Return (x, y) of the center of cell containing provided text 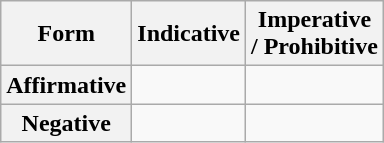
Affirmative (66, 85)
Imperative/ Prohibitive (315, 34)
Negative (66, 123)
Form (66, 34)
Indicative (189, 34)
